Determine the (X, Y) coordinate at the center of the cell enclosing the given text.  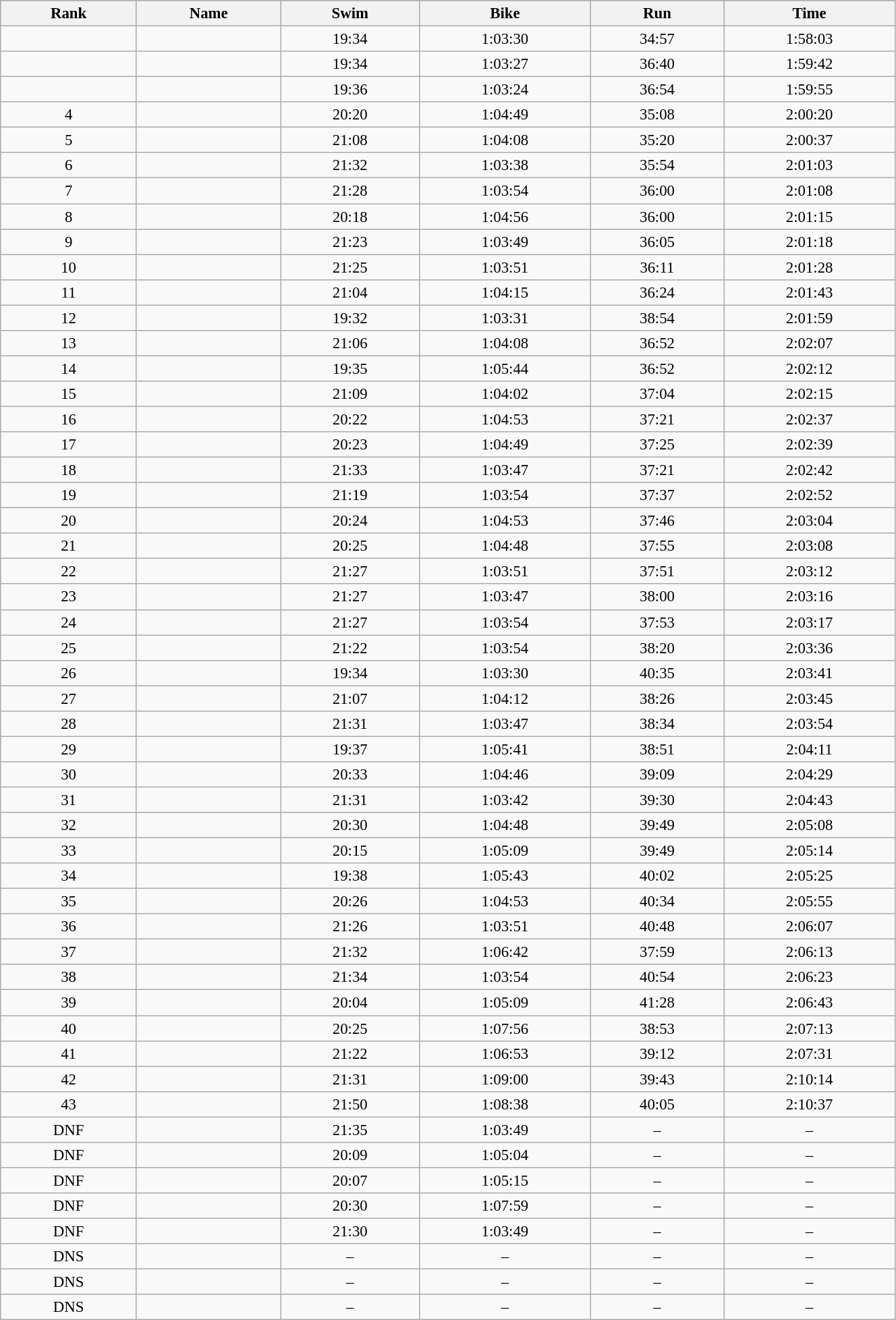
1:05:41 (505, 749)
11 (69, 292)
36 (69, 927)
27 (69, 698)
37:53 (657, 622)
28 (69, 724)
20:09 (350, 1155)
38:51 (657, 749)
38 (69, 978)
21:28 (350, 191)
21:19 (350, 495)
40:35 (657, 673)
37:46 (657, 521)
39:09 (657, 775)
20:22 (350, 419)
36:54 (657, 90)
Bike (505, 13)
25 (69, 648)
2:03:04 (810, 521)
18 (69, 470)
9 (69, 242)
2:01:59 (810, 318)
2:06:07 (810, 927)
1:03:31 (505, 318)
40:34 (657, 902)
2:05:25 (810, 876)
33 (69, 851)
40:48 (657, 927)
1:59:42 (810, 64)
2:03:45 (810, 698)
41 (69, 1053)
31 (69, 800)
22 (69, 572)
40 (69, 1028)
1:06:53 (505, 1053)
20:07 (350, 1180)
2:05:08 (810, 825)
2:06:13 (810, 952)
19:32 (350, 318)
7 (69, 191)
21:09 (350, 394)
2:03:36 (810, 648)
42 (69, 1079)
13 (69, 343)
Run (657, 13)
2:02:39 (810, 445)
21:35 (350, 1130)
21:26 (350, 927)
37:55 (657, 546)
40:54 (657, 978)
1:09:00 (505, 1079)
2:03:17 (810, 622)
14 (69, 368)
21:25 (350, 267)
19:38 (350, 876)
2:02:42 (810, 470)
2:02:37 (810, 419)
34 (69, 876)
41:28 (657, 1003)
2:05:55 (810, 902)
2:01:43 (810, 292)
32 (69, 825)
2:01:08 (810, 191)
36:24 (657, 292)
21:23 (350, 242)
1:04:46 (505, 775)
20:15 (350, 851)
38:20 (657, 648)
43 (69, 1104)
1:06:42 (505, 952)
1:04:15 (505, 292)
19:36 (350, 90)
2:07:13 (810, 1028)
20:18 (350, 217)
20 (69, 521)
2:03:08 (810, 546)
10 (69, 267)
37:04 (657, 394)
35:54 (657, 165)
1:58:03 (810, 39)
37 (69, 952)
2:07:31 (810, 1053)
17 (69, 445)
36:11 (657, 267)
38:54 (657, 318)
2:10:14 (810, 1079)
1:04:56 (505, 217)
20:04 (350, 1003)
2:02:52 (810, 495)
15 (69, 394)
2:10:37 (810, 1104)
38:00 (657, 597)
21:33 (350, 470)
Name (208, 13)
1:05:04 (505, 1155)
21:30 (350, 1231)
26 (69, 673)
1:03:42 (505, 800)
37:59 (657, 952)
2:05:14 (810, 851)
2:03:41 (810, 673)
24 (69, 622)
5 (69, 140)
2:06:43 (810, 1003)
2:03:54 (810, 724)
39:30 (657, 800)
39:12 (657, 1053)
36:05 (657, 242)
36:40 (657, 64)
20:23 (350, 445)
12 (69, 318)
20:24 (350, 521)
37:25 (657, 445)
2:01:28 (810, 267)
1:07:59 (505, 1206)
1:08:38 (505, 1104)
1:03:24 (505, 90)
1:04:12 (505, 698)
19 (69, 495)
39 (69, 1003)
4 (69, 115)
23 (69, 597)
6 (69, 165)
21:04 (350, 292)
39:43 (657, 1079)
2:03:12 (810, 572)
Time (810, 13)
21:34 (350, 978)
38:53 (657, 1028)
1:05:44 (505, 368)
1:59:55 (810, 90)
8 (69, 217)
2:04:29 (810, 775)
2:01:18 (810, 242)
35 (69, 902)
1:03:27 (505, 64)
2:02:15 (810, 394)
1:05:15 (505, 1180)
1:07:56 (505, 1028)
2:01:03 (810, 165)
1:05:43 (505, 876)
19:37 (350, 749)
2:00:20 (810, 115)
16 (69, 419)
34:57 (657, 39)
20:26 (350, 902)
40:02 (657, 876)
2:06:23 (810, 978)
1:03:38 (505, 165)
2:04:43 (810, 800)
29 (69, 749)
38:34 (657, 724)
21:08 (350, 140)
21 (69, 546)
1:04:02 (505, 394)
35:20 (657, 140)
35:08 (657, 115)
2:04:11 (810, 749)
30 (69, 775)
40:05 (657, 1104)
37:51 (657, 572)
2:02:07 (810, 343)
2:02:12 (810, 368)
20:20 (350, 115)
Rank (69, 13)
2:01:15 (810, 217)
38:26 (657, 698)
20:33 (350, 775)
21:07 (350, 698)
37:37 (657, 495)
19:35 (350, 368)
2:03:16 (810, 597)
21:50 (350, 1104)
Swim (350, 13)
2:00:37 (810, 140)
21:06 (350, 343)
